Identify which cell holds the provided text, then report its [x, y] central coordinate. 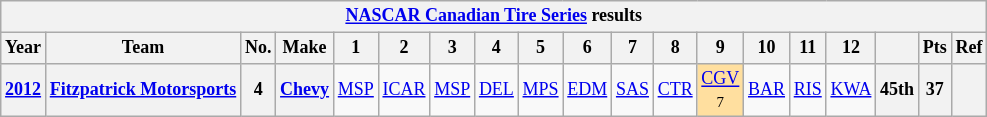
DEL [497, 90]
2 [404, 48]
Fitzpatrick Motorsports [142, 90]
2012 [24, 90]
10 [767, 48]
3 [452, 48]
1 [356, 48]
12 [851, 48]
Year [24, 48]
45th [898, 90]
MPS [540, 90]
Chevy [305, 90]
KWA [851, 90]
Ref [969, 48]
SAS [633, 90]
9 [720, 48]
7 [633, 48]
RIS [808, 90]
NASCAR Canadian Tire Series results [494, 16]
8 [675, 48]
37 [934, 90]
ICAR [404, 90]
5 [540, 48]
EDM [588, 90]
Pts [934, 48]
No. [258, 48]
Make [305, 48]
11 [808, 48]
BAR [767, 90]
6 [588, 48]
Team [142, 48]
CGV7 [720, 90]
CTR [675, 90]
